For the text-containing cell, return its midpoint in [x, y] coordinate format. 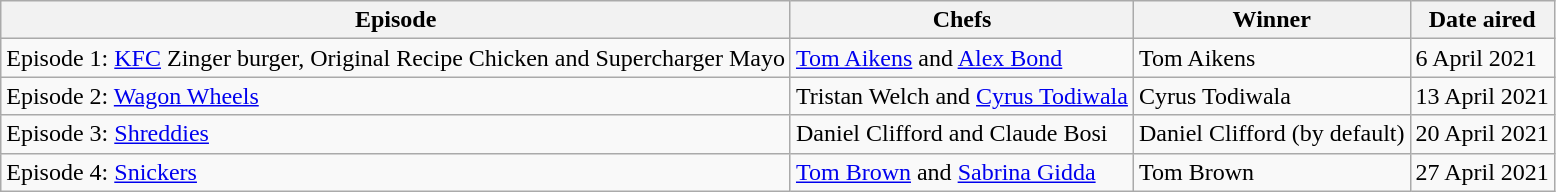
Cyrus Todiwala [1272, 96]
Episode 3: Shreddies [396, 134]
13 April 2021 [1482, 96]
Daniel Clifford and Claude Bosi [962, 134]
27 April 2021 [1482, 172]
Episode 2: Wagon Wheels [396, 96]
Date aired [1482, 20]
Episode 1: KFC Zinger burger, Original Recipe Chicken and Supercharger Mayo [396, 58]
Daniel Clifford (by default) [1272, 134]
Tom Brown and Sabrina Gidda [962, 172]
Tom Aikens and Alex Bond [962, 58]
Tom Brown [1272, 172]
Tristan Welch and Cyrus Todiwala [962, 96]
Episode 4: Snickers [396, 172]
6 April 2021 [1482, 58]
Winner [1272, 20]
Chefs [962, 20]
Tom Aikens [1272, 58]
20 April 2021 [1482, 134]
Episode [396, 20]
